Extract the [X, Y] coordinate from the center of the cell holding the provided text.  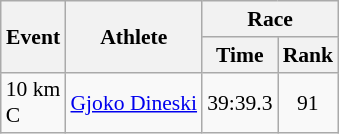
Time [240, 55]
Event [34, 36]
91 [308, 102]
Athlete [134, 36]
10 km C [34, 102]
Rank [308, 55]
39:39.3 [240, 102]
Race [270, 19]
Gjoko Dineski [134, 102]
